Find where the given text appears and provide that cell's center as (X, Y) coordinate. 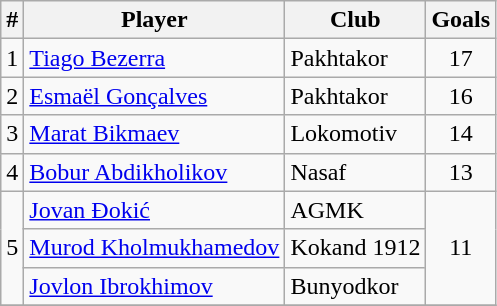
Bunyodkor (356, 286)
3 (12, 134)
Bobur Abdikholikov (154, 172)
5 (12, 248)
Kokand 1912 (356, 248)
Murod Kholmukhamedov (154, 248)
Lokomotiv (356, 134)
14 (461, 134)
Esmaël Gonçalves (154, 96)
Nasaf (356, 172)
# (12, 20)
4 (12, 172)
Tiago Bezerra (154, 58)
Goals (461, 20)
Jovan Đokić (154, 210)
1 (12, 58)
2 (12, 96)
17 (461, 58)
Jovlon Ibrokhimov (154, 286)
Marat Bikmaev (154, 134)
Club (356, 20)
11 (461, 248)
Player (154, 20)
13 (461, 172)
AGMK (356, 210)
16 (461, 96)
